Detect which cell encompasses the target text, then output its (x, y) center coordinate. 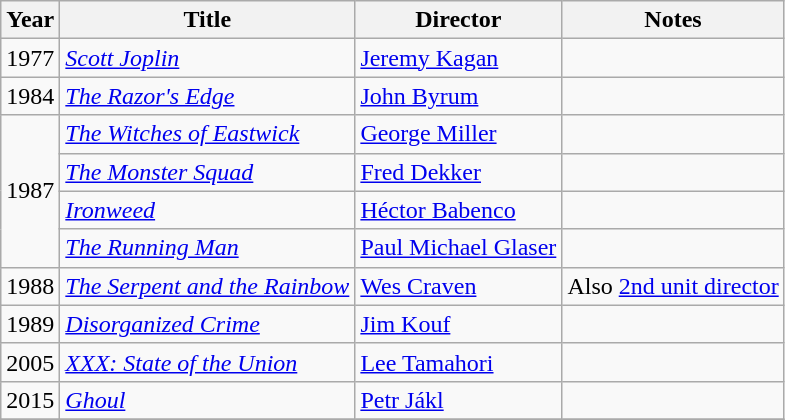
Scott Joplin (208, 58)
The Monster Squad (208, 172)
Jeremy Kagan (458, 58)
George Miller (458, 134)
The Serpent and the Rainbow (208, 286)
Also 2nd unit director (673, 286)
XXX: State of the Union (208, 362)
John Byrum (458, 96)
2015 (30, 400)
Jim Kouf (458, 324)
Year (30, 20)
1984 (30, 96)
Ironweed (208, 210)
1989 (30, 324)
The Razor's Edge (208, 96)
Disorganized Crime (208, 324)
Title (208, 20)
The Witches of Eastwick (208, 134)
Fred Dekker (458, 172)
Ghoul (208, 400)
1987 (30, 191)
Director (458, 20)
1988 (30, 286)
Lee Tamahori (458, 362)
Paul Michael Glaser (458, 248)
Notes (673, 20)
2005 (30, 362)
Petr Jákl (458, 400)
Héctor Babenco (458, 210)
1977 (30, 58)
The Running Man (208, 248)
Wes Craven (458, 286)
